Extract the (X, Y) coordinate from the center of the cell holding the provided text.  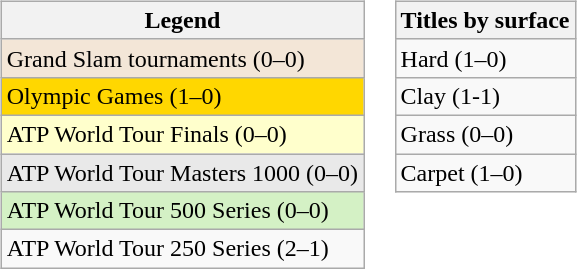
ATP World Tour Finals (0–0) (182, 134)
Grand Slam tournaments (0–0) (182, 58)
Titles by surface (485, 20)
Legend (182, 20)
Grass (0–0) (485, 134)
ATP World Tour 500 Series (0–0) (182, 211)
Clay (1-1) (485, 96)
ATP World Tour Masters 1000 (0–0) (182, 173)
ATP World Tour 250 Series (2–1) (182, 249)
Carpet (1–0) (485, 173)
Hard (1–0) (485, 58)
Olympic Games (1–0) (182, 96)
